Determine the [x, y] coordinate at the center of the cell enclosing the given text.  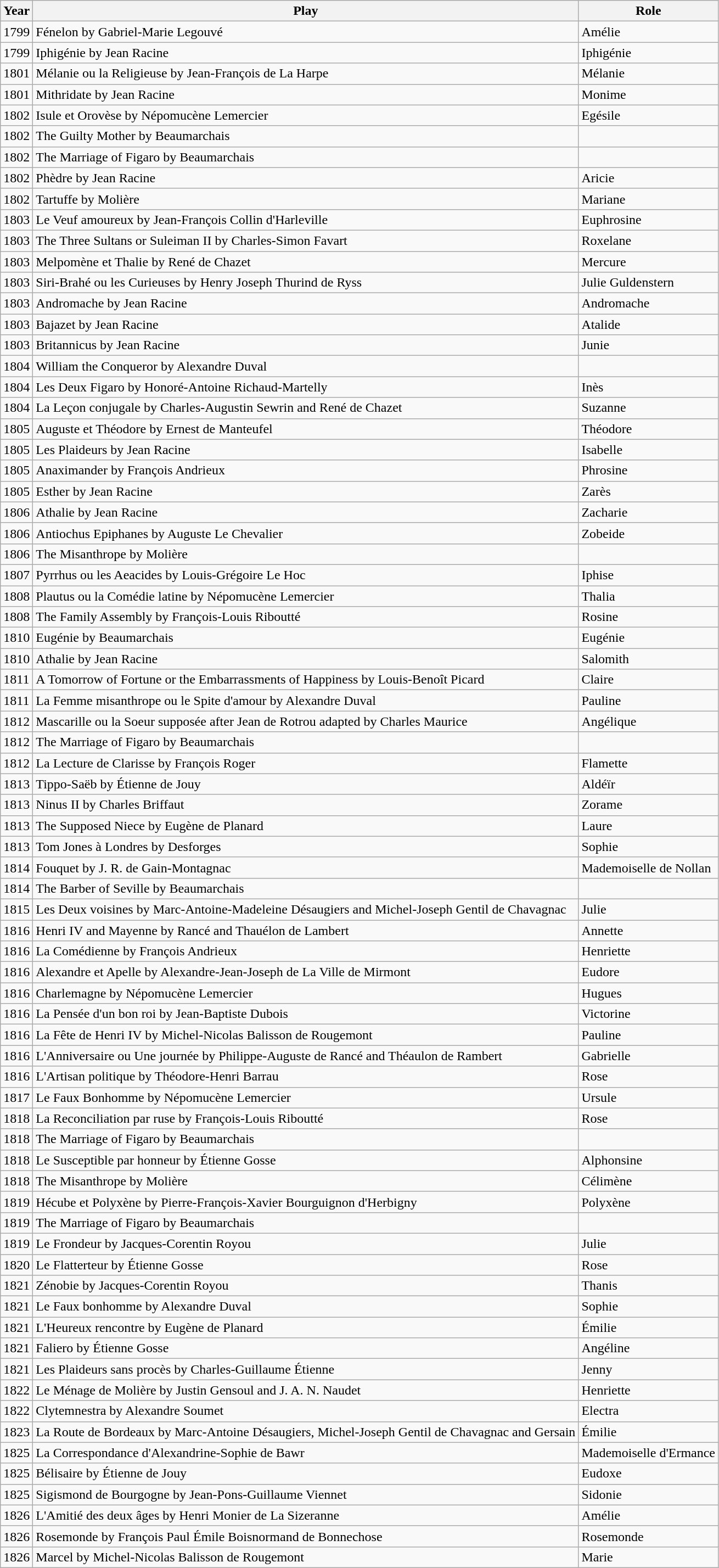
Phèdre by Jean Racine [306, 178]
Angéline [649, 1348]
Tippo-Saëb by Étienne de Jouy [306, 784]
Le Ménage de Molière by Justin Gensoul and J. A. N. Naudet [306, 1390]
1820 [16, 1264]
1815 [16, 909]
Zénobie by Jacques-Corentin Royou [306, 1286]
Le Frondeur by Jacques-Corentin Royou [306, 1244]
Henri IV and Mayenne by Rancé and Thauélon de Lambert [306, 931]
Tartuffe by Molière [306, 199]
The Supposed Niece by Eugène de Planard [306, 826]
Faliero by Étienne Gosse [306, 1348]
Les Plaideurs sans procès by Charles-Guillaume Étienne [306, 1369]
The Barber of Seville by Beaumarchais [306, 888]
Melpomène et Thalie by René de Chazet [306, 262]
Junie [649, 345]
Suzanne [649, 408]
Iphigénie [649, 53]
The Family Assembly by François-Louis Riboutté [306, 617]
Mercure [649, 262]
1817 [16, 1097]
La Lecture de Clarisse by François Roger [306, 763]
Thanis [649, 1286]
Bélisaire by Étienne de Jouy [306, 1474]
L'Artisan politique by Théodore-Henri Barrau [306, 1077]
Andromache by Jean Racine [306, 304]
Bajazet by Jean Racine [306, 324]
Eudoxe [649, 1474]
Eugénie by Beaumarchais [306, 638]
Rosemonde by François Paul Émile Boisnormand de Bonnechose [306, 1536]
Le Susceptible par honneur by Étienne Gosse [306, 1160]
Antiochus Epiphanes by Auguste Le Chevalier [306, 533]
Fouquet by J. R. de Gain-Montagnac [306, 867]
Egésile [649, 115]
Aricie [649, 178]
Eugénie [649, 638]
Plautus ou la Comédie latine by Népomucène Lemercier [306, 596]
Célimène [649, 1181]
Théodore [649, 429]
Isabelle [649, 450]
L'Amitié des deux âges by Henri Monier de La Sizeranne [306, 1515]
Les Plaideurs by Jean Racine [306, 450]
Zorame [649, 805]
Mithridate by Jean Racine [306, 94]
Mariane [649, 199]
Laure [649, 826]
La Comédienne by François Andrieux [306, 951]
La Leçon conjugale by Charles-Augustin Sewrin and René de Chazet [306, 408]
Angélique [649, 721]
Iphise [649, 575]
Zobeide [649, 533]
Hugues [649, 993]
1807 [16, 575]
Rosemonde [649, 1536]
Sigismond de Bourgogne by Jean-Pons-Guillaume Viennet [306, 1494]
Tom Jones à Londres by Desforges [306, 847]
Rosine [649, 617]
Mélanie [649, 74]
Britannicus by Jean Racine [306, 345]
Inès [649, 387]
A Tomorrow of Fortune or the Embarrassments of Happiness by Louis-Benoît Picard [306, 680]
Esther by Jean Racine [306, 491]
Marie [649, 1557]
Monime [649, 94]
The Guilty Mother by Beaumarchais [306, 136]
Hécube et Polyxène by Pierre-François-Xavier Bourguignon d'Herbigny [306, 1202]
L'Heureux rencontre by Eugène de Planard [306, 1328]
Ninus II by Charles Briffaut [306, 805]
Le Veuf amoureux by Jean-François Collin d'Harleville [306, 220]
Annette [649, 931]
Le Flatterteur by Étienne Gosse [306, 1264]
Mademoiselle de Nollan [649, 867]
Alphonsine [649, 1160]
Le Faux Bonhomme by Népomucène Lemercier [306, 1097]
Flamette [649, 763]
Julie Guldenstern [649, 283]
Les Deux Figaro by Honoré-Antoine Richaud-Martelly [306, 387]
William the Conqueror by Alexandre Duval [306, 366]
Polyxène [649, 1202]
Les Deux voisines by Marc-Antoine-Madeleine Désaugiers and Michel-Joseph Gentil de Chavagnac [306, 909]
1823 [16, 1432]
Roxelane [649, 240]
Ursule [649, 1097]
Anaximander by François Andrieux [306, 471]
Mascarille ou la Soeur supposée after Jean de Rotrou adapted by Charles Maurice [306, 721]
La Pensée d'un bon roi by Jean-Baptiste Dubois [306, 1014]
Mélanie ou la Religieuse by Jean-François de La Harpe [306, 74]
Electra [649, 1411]
Sidonie [649, 1494]
Atalide [649, 324]
Eudore [649, 972]
La Femme misanthrope ou le Spite d'amour by Alexandre Duval [306, 701]
La Correspondance d'Alexandrine-Sophie de Bawr [306, 1453]
La Route de Bordeaux by Marc-Antoine Désaugiers, Michel-Joseph Gentil de Chavagnac and Gersain [306, 1432]
Zarès [649, 491]
The Three Sultans or Suleiman II by Charles-Simon Favart [306, 240]
Iphigénie by Jean Racine [306, 53]
Aldéïr [649, 784]
Year [16, 11]
Andromache [649, 304]
Siri-Brahé ou les Curieuses by Henry Joseph Thurind de Ryss [306, 283]
Jenny [649, 1369]
Phrosine [649, 471]
La Reconciliation par ruse by François-Louis Riboutté [306, 1118]
Salomith [649, 659]
Pyrrhus ou les Aeacides by Louis-Grégoire Le Hoc [306, 575]
Marcel by Michel-Nicolas Balisson de Rougemont [306, 1557]
Victorine [649, 1014]
Isule et Orovèse by Népomucène Lemercier [306, 115]
Clytemnestra by Alexandre Soumet [306, 1411]
Play [306, 11]
Claire [649, 680]
Thalia [649, 596]
Mademoiselle d'Ermance [649, 1453]
Alexandre et Apelle by Alexandre-Jean-Joseph de La Ville de Mirmont [306, 972]
L'Anniversaire ou Une journée by Philippe-Auguste de Rancé and Théaulon de Rambert [306, 1056]
Auguste et Théodore by Ernest de Manteufel [306, 429]
Fénelon by Gabriel-Marie Legouvé [306, 32]
Charlemagne by Népomucène Lemercier [306, 993]
Le Faux bonhomme by Alexandre Duval [306, 1307]
Euphrosine [649, 220]
Role [649, 11]
La Fête de Henri IV by Michel-Nicolas Balisson de Rougemont [306, 1035]
Zacharie [649, 512]
Gabrielle [649, 1056]
